Detect which cell encompasses the target text, then output its [x, y] center coordinate. 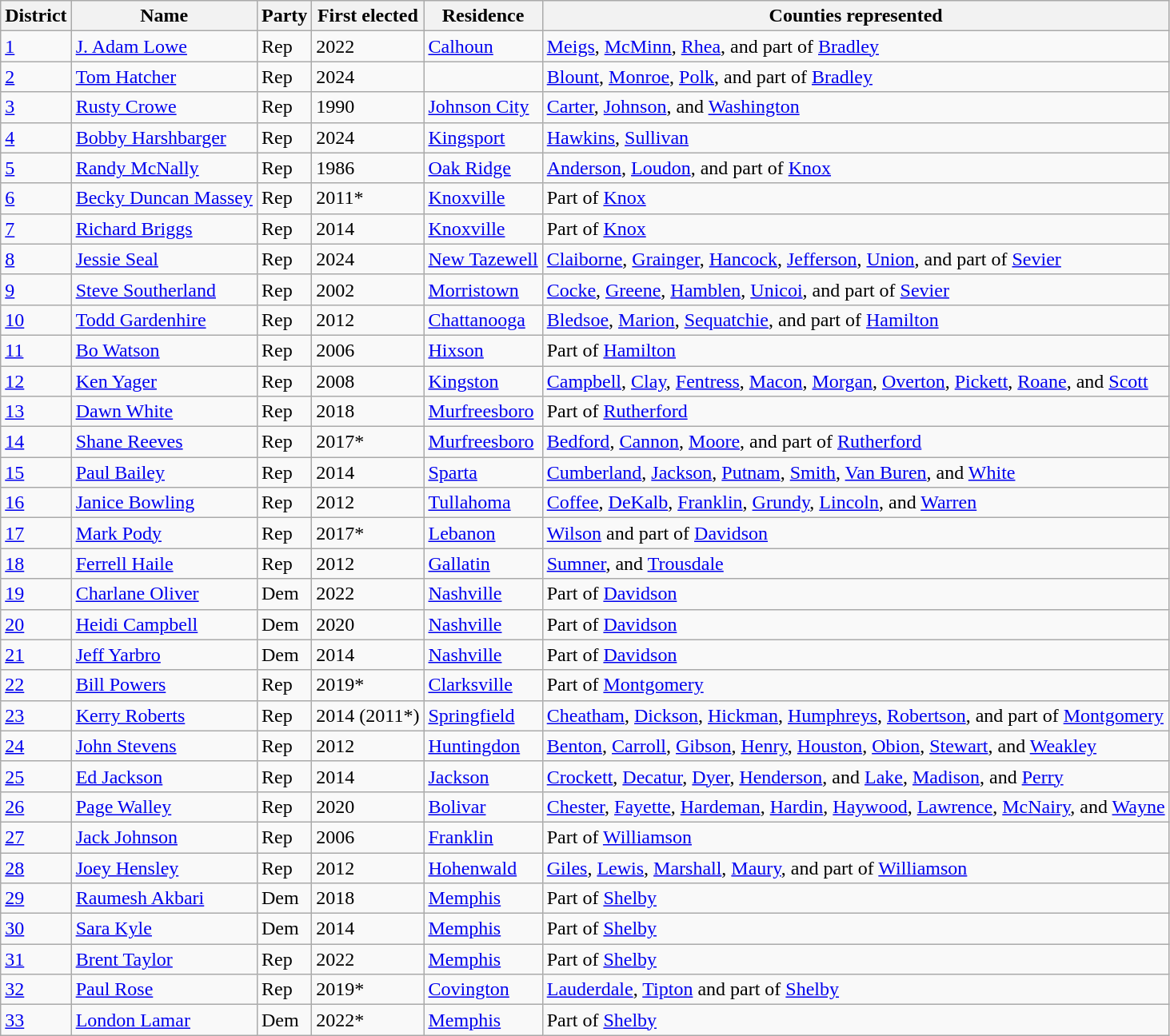
Sara Kyle [164, 929]
Name [164, 16]
Richard Briggs [164, 229]
Shane Reeves [164, 442]
2011* [368, 198]
26 [36, 807]
Ken Yager [164, 381]
20 [36, 624]
District [36, 16]
2014 (2011*) [368, 715]
Oak Ridge [483, 168]
Paul Bailey [164, 472]
Covington [483, 990]
Page Walley [164, 807]
Kingsport [483, 137]
Tom Hatcher [164, 77]
Rusty Crowe [164, 107]
Heidi Campbell [164, 624]
Dawn White [164, 412]
19 [36, 594]
Jessie Seal [164, 259]
Bo Watson [164, 350]
Part of Rutherford [856, 412]
Jeff Yarbro [164, 655]
Clarksville [483, 685]
Hixson [483, 350]
Anderson, Loudon, and part of Knox [856, 168]
11 [36, 350]
Party [284, 16]
Springfield [483, 715]
Counties represented [856, 16]
33 [36, 1020]
Blount, Monroe, Polk, and part of Bradley [856, 77]
Brent Taylor [164, 959]
Bolivar [483, 807]
17 [36, 533]
Becky Duncan Massey [164, 198]
Carter, Johnson, and Washington [856, 107]
8 [36, 259]
16 [36, 503]
14 [36, 442]
22 [36, 685]
Chester, Fayette, Hardeman, Hardin, Haywood, Lawrence, McNairy, and Wayne [856, 807]
Chattanooga [483, 320]
9 [36, 289]
Campbell, Clay, Fentress, Macon, Morgan, Overton, Pickett, Roane, and Scott [856, 381]
Giles, Lewis, Marshall, Maury, and part of Williamson [856, 867]
Crockett, Decatur, Dyer, Henderson, and Lake, Madison, and Perry [856, 776]
30 [36, 929]
12 [36, 381]
Bill Powers [164, 685]
2008 [368, 381]
Sparta [483, 472]
Jackson [483, 776]
Part of Montgomery [856, 685]
2022* [368, 1020]
Janice Bowling [164, 503]
6 [36, 198]
Charlane Oliver [164, 594]
Jack Johnson [164, 837]
Ed Jackson [164, 776]
Hohenwald [483, 867]
J. Adam Lowe [164, 46]
Tullahoma [483, 503]
Paul Rose [164, 990]
1990 [368, 107]
Ferrell Haile [164, 564]
31 [36, 959]
13 [36, 412]
Todd Gardenhire [164, 320]
Part of Hamilton [856, 350]
15 [36, 472]
Cheatham, Dickson, Hickman, Humphreys, Robertson, and part of Montgomery [856, 715]
18 [36, 564]
1 [36, 46]
John Stevens [164, 746]
21 [36, 655]
Franklin [483, 837]
5 [36, 168]
London Lamar [164, 1020]
Claiborne, Grainger, Hancock, Jefferson, Union, and part of Sevier [856, 259]
Wilson and part of Davidson [856, 533]
3 [36, 107]
27 [36, 837]
Meigs, McMinn, Rhea, and part of Bradley [856, 46]
Calhoun [483, 46]
Kingston [483, 381]
Morristown [483, 289]
Hawkins, Sullivan [856, 137]
4 [36, 137]
Bedford, Cannon, Moore, and part of Rutherford [856, 442]
2 [36, 77]
Sumner, and Trousdale [856, 564]
Lauderdale, Tipton and part of Shelby [856, 990]
Huntingdon [483, 746]
2002 [368, 289]
Part of Williamson [856, 837]
Kerry Roberts [164, 715]
25 [36, 776]
24 [36, 746]
7 [36, 229]
Gallatin [483, 564]
32 [36, 990]
Randy McNally [164, 168]
Mark Pody [164, 533]
Johnson City [483, 107]
Coffee, DeKalb, Franklin, Grundy, Lincoln, and Warren [856, 503]
Raumesh Akbari [164, 899]
First elected [368, 16]
Lebanon [483, 533]
23 [36, 715]
Cocke, Greene, Hamblen, Unicoi, and part of Sevier [856, 289]
Bobby Harshbarger [164, 137]
Residence [483, 16]
Benton, Carroll, Gibson, Henry, Houston, Obion, Stewart, and Weakley [856, 746]
28 [36, 867]
Bledsoe, Marion, Sequatchie, and part of Hamilton [856, 320]
10 [36, 320]
Cumberland, Jackson, Putnam, Smith, Van Buren, and White [856, 472]
29 [36, 899]
1986 [368, 168]
Steve Southerland [164, 289]
New Tazewell [483, 259]
Joey Hensley [164, 867]
